Search for the cell housing the specified text and yield its (x, y) center coordinate. 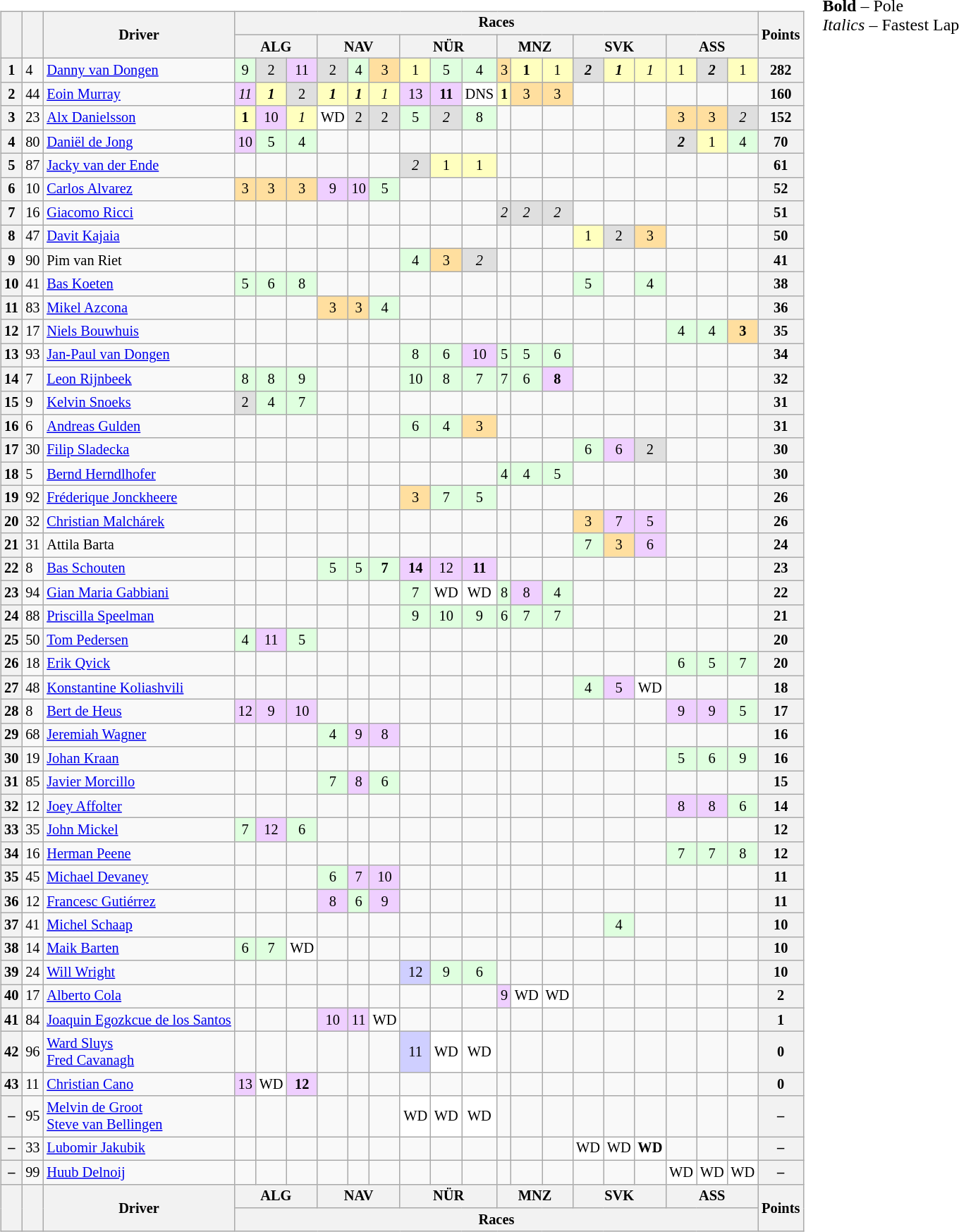
28 (11, 712)
Carlos Alvarez (138, 189)
Tom Pedersen (138, 640)
Will Wright (138, 972)
John Mickel (138, 830)
93 (32, 355)
Pim van Riet (138, 260)
Mikel Azcona (138, 308)
Javier Morcillo (138, 783)
84 (32, 1020)
40 (11, 996)
80 (32, 142)
90 (32, 260)
Bernd Herndlhofer (138, 474)
Filip Sladecka (138, 450)
96 (32, 1052)
70 (781, 142)
Bert de Heus (138, 712)
Andreas Gulden (138, 427)
Konstantine Koliashvili (138, 688)
Lubomir Jakubik (138, 1149)
68 (32, 735)
Fréderique Jonckheere (138, 498)
88 (32, 616)
Michael Devaney (138, 877)
Jeremiah Wagner (138, 735)
27 (11, 688)
47 (32, 237)
282 (781, 71)
42 (11, 1052)
83 (32, 308)
94 (32, 592)
Jan-Paul van Dongen (138, 355)
25 (11, 640)
Erik Qvick (138, 664)
Ward Sluys Fred Cavanagh (138, 1052)
Jacky van der Ende (138, 166)
37 (11, 925)
48 (32, 688)
87 (32, 166)
95 (32, 1116)
Christian Cano (138, 1085)
92 (32, 498)
Melvin de Groot Steve van Bellingen (138, 1116)
45 (32, 877)
43 (11, 1085)
61 (781, 166)
Priscilla Speelman (138, 616)
Eoin Murray (138, 94)
Christian Malchárek (138, 521)
DNS (480, 94)
Francesc Gutiérrez (138, 901)
Joey Affolter (138, 806)
29 (11, 735)
Daniël de Jong (138, 142)
Davit Kajaia (138, 237)
Michel Schaap (138, 925)
Johan Kraan (138, 759)
Niels Bouwhuis (138, 331)
Alx Danielsson (138, 118)
52 (781, 189)
Gian Maria Gabbiani (138, 592)
51 (781, 213)
152 (781, 118)
Bas Schouten (138, 569)
Attila Barta (138, 545)
Joaquin Egozkcue de los Santos (138, 1020)
Huub Delnoij (138, 1172)
Herman Peene (138, 854)
85 (32, 783)
Giacomo Ricci (138, 213)
Danny van Dongen (138, 71)
160 (781, 94)
Maik Barten (138, 949)
Kelvin Snoeks (138, 403)
Alberto Cola (138, 996)
Bas Koeten (138, 284)
99 (32, 1172)
44 (32, 94)
Leon Rijnbeek (138, 379)
39 (11, 972)
